For the text-containing cell, return its midpoint in [X, Y] coordinate format. 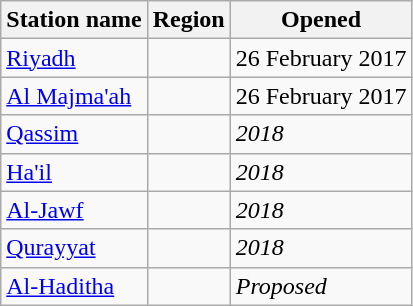
Qassim [74, 134]
Riyadh [74, 58]
Qurayyat [74, 248]
Station name [74, 20]
Al-Haditha [74, 286]
Al-Jawf [74, 210]
Opened [321, 20]
Al Majma'ah [74, 96]
Ha'il [74, 172]
Proposed [321, 286]
Region [188, 20]
